Return [X, Y] of the center of cell containing provided text 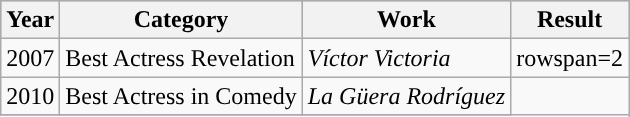
Category [181, 20]
Work [406, 20]
Year [30, 20]
Best Actress in Comedy [181, 96]
Víctor Victoria [406, 58]
Result [570, 20]
Best Actress Revelation [181, 58]
2010 [30, 96]
rowspan=2 [570, 58]
2007 [30, 58]
La Güera Rodríguez [406, 96]
